Provide the [x, y] coordinate of the cell's center where the given text is located.  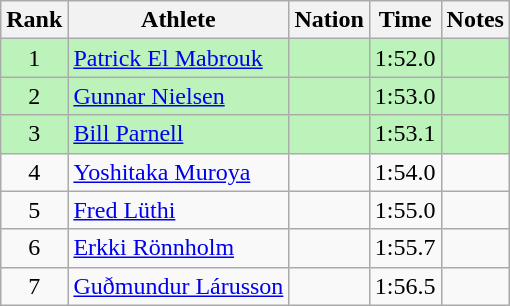
Bill Parnell [178, 134]
1:54.0 [405, 172]
Gunnar Nielsen [178, 96]
1 [34, 58]
1:53.1 [405, 134]
Nation [329, 20]
1:56.5 [405, 286]
2 [34, 96]
Notes [475, 20]
Yoshitaka Muroya [178, 172]
1:55.0 [405, 210]
1:52.0 [405, 58]
7 [34, 286]
6 [34, 248]
1:55.7 [405, 248]
1:53.0 [405, 96]
Fred Lüthi [178, 210]
Erkki Rönnholm [178, 248]
4 [34, 172]
Rank [34, 20]
5 [34, 210]
Athlete [178, 20]
Guðmundur Lárusson [178, 286]
3 [34, 134]
Patrick El Mabrouk [178, 58]
Time [405, 20]
